Detect which cell encompasses the target text, then output its (X, Y) center coordinate. 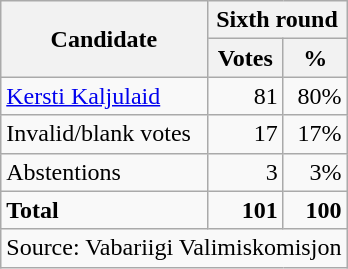
100 (315, 210)
80% (315, 96)
3 (245, 172)
Candidate (104, 39)
17% (315, 134)
Kersti Kaljulaid (104, 96)
3% (315, 172)
81 (245, 96)
Sixth round (277, 20)
Votes (245, 58)
Total (104, 210)
Invalid/blank votes (104, 134)
Abstentions (104, 172)
Source: Vabariigi Valimiskomisjon (174, 248)
101 (245, 210)
17 (245, 134)
% (315, 58)
